For the text-containing cell, return its midpoint in [X, Y] coordinate format. 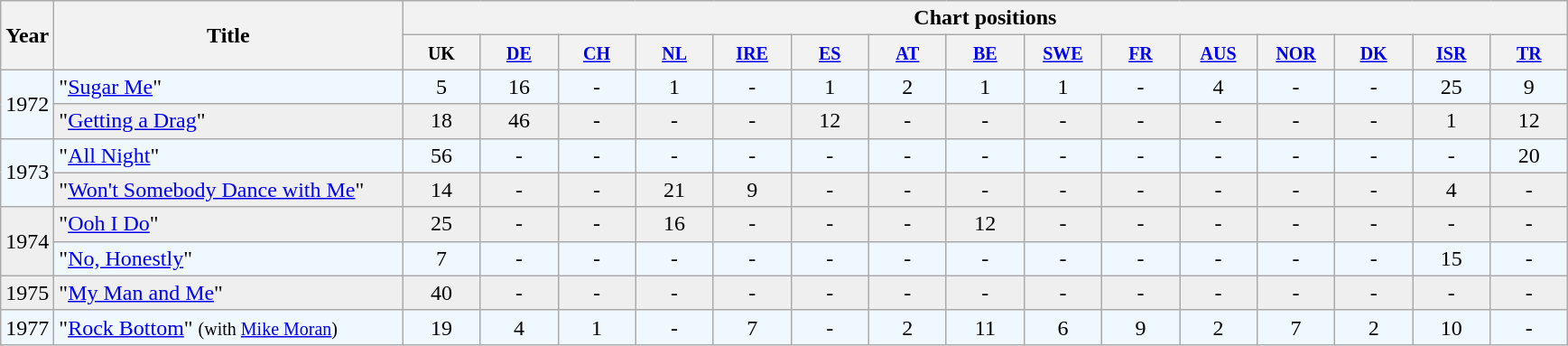
46 [519, 121]
NL [674, 52]
CH [597, 52]
Year [27, 35]
"All Night" [228, 155]
56 [441, 155]
AT [907, 52]
"Won't Somebody Dance with Me" [228, 190]
SWE [1062, 52]
DE [519, 52]
19 [441, 327]
21 [674, 190]
Chart positions [986, 18]
IRE [752, 52]
15 [1452, 258]
"Rock Bottom" (with Mike Moran) [228, 327]
14 [441, 190]
1972 [27, 104]
5 [441, 87]
18 [441, 121]
ES [830, 52]
11 [985, 327]
10 [1452, 327]
"Ooh I Do" [228, 224]
Title [228, 35]
6 [1062, 327]
20 [1529, 155]
BE [985, 52]
NOR [1296, 52]
ISR [1452, 52]
FR [1140, 52]
40 [441, 293]
TR [1529, 52]
1973 [27, 173]
1975 [27, 293]
AUS [1218, 52]
"My Man and Me" [228, 293]
"Getting a Drag" [228, 121]
"Sugar Me" [228, 87]
DK [1374, 52]
1974 [27, 241]
UK [441, 52]
1977 [27, 327]
"No, Honestly" [228, 258]
